Extract the (x, y) coordinate from the center of the cell holding the provided text.  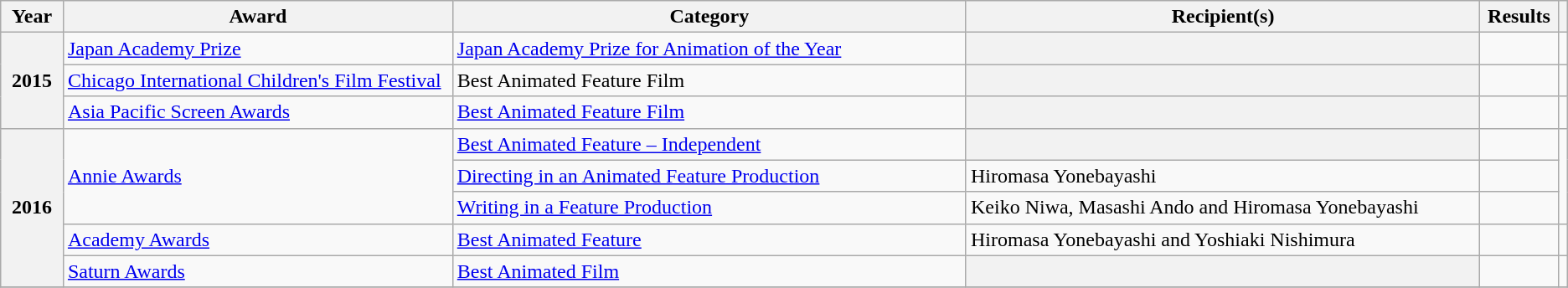
Japan Academy Prize for Animation of the Year (709, 49)
Chicago International Children's Film Festival (258, 80)
Asia Pacific Screen Awards (258, 112)
Hiromasa Yonebayashi (1223, 176)
Hiromasa Yonebayashi and Yoshiaki Nishimura (1223, 239)
Year (32, 17)
Saturn Awards (258, 271)
Best Animated Film (709, 271)
Award (258, 17)
Best Animated Feature (709, 239)
Directing in an Animated Feature Production (709, 176)
Annie Awards (258, 176)
Japan Academy Prize (258, 49)
Results (1519, 17)
Academy Awards (258, 239)
Writing in a Feature Production (709, 208)
Category (709, 17)
Best Animated Feature – Independent (709, 144)
Keiko Niwa, Masashi Ando and Hiromasa Yonebayashi (1223, 208)
2015 (32, 80)
2016 (32, 208)
Recipient(s) (1223, 17)
